Find where the given text appears and provide that cell's center as (x, y) coordinate. 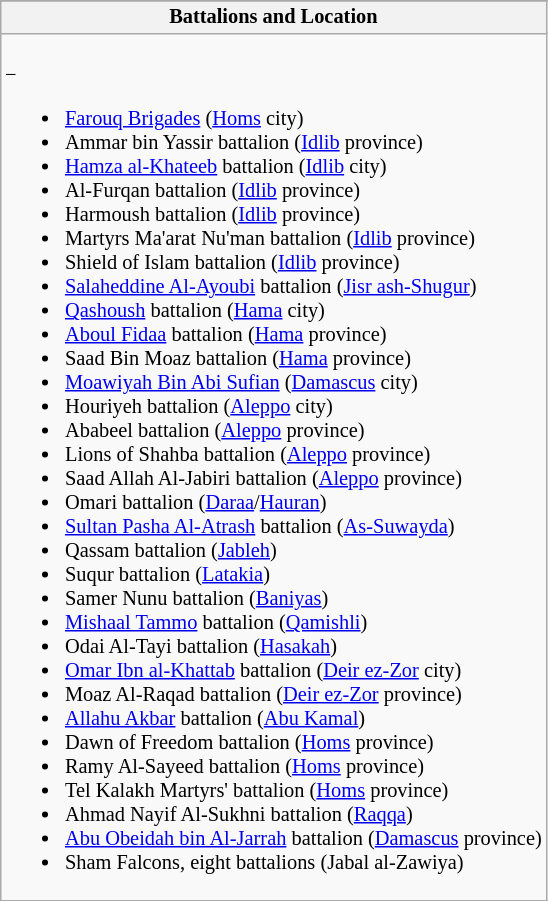
Battalions and Location (273, 17)
